From the cell containing the given text, extract its center point as [X, Y] coordinate. 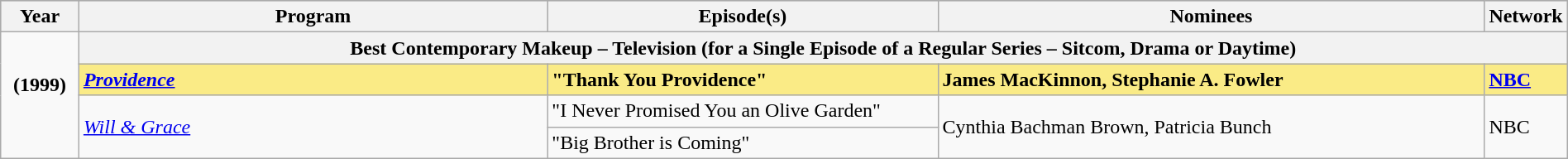
Year [40, 17]
Episode(s) [743, 17]
(1999) [40, 95]
Providence [313, 79]
Best Contemporary Makeup – Television (for a Single Episode of a Regular Series – Sitcom, Drama or Daytime) [823, 48]
"I Never Promised You an Olive Garden" [743, 111]
Cynthia Bachman Brown, Patricia Bunch [1211, 127]
"Thank You Providence" [743, 79]
Program [313, 17]
Will & Grace [313, 127]
"Big Brother is Coming" [743, 142]
Nominees [1211, 17]
Network [1526, 17]
James MacKinnon, Stephanie A. Fowler [1211, 79]
